Extract the (x, y) coordinate from the center of the cell holding the provided text.  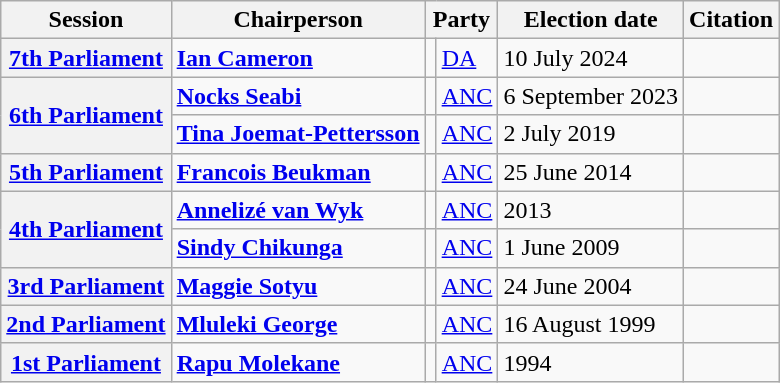
Francois Beukman (298, 172)
Annelizé van Wyk (298, 210)
Election date (591, 20)
Ian Cameron (298, 58)
1 June 2009 (591, 248)
6th Parliament (86, 115)
Nocks Seabi (298, 96)
Party (462, 20)
6 September 2023 (591, 96)
24 June 2004 (591, 286)
Tina Joemat-Pettersson (298, 134)
Rapu Molekane (298, 362)
1st Parliament (86, 362)
7th Parliament (86, 58)
2013 (591, 210)
1994 (591, 362)
Mluleki George (298, 324)
10 July 2024 (591, 58)
25 June 2014 (591, 172)
DA (467, 58)
4th Parliament (86, 229)
Maggie Sotyu (298, 286)
2 July 2019 (591, 134)
Session (86, 20)
Chairperson (298, 20)
Sindy Chikunga (298, 248)
3rd Parliament (86, 286)
Citation (732, 20)
5th Parliament (86, 172)
16 August 1999 (591, 324)
2nd Parliament (86, 324)
